Search for the cell housing the specified text and yield its (x, y) center coordinate. 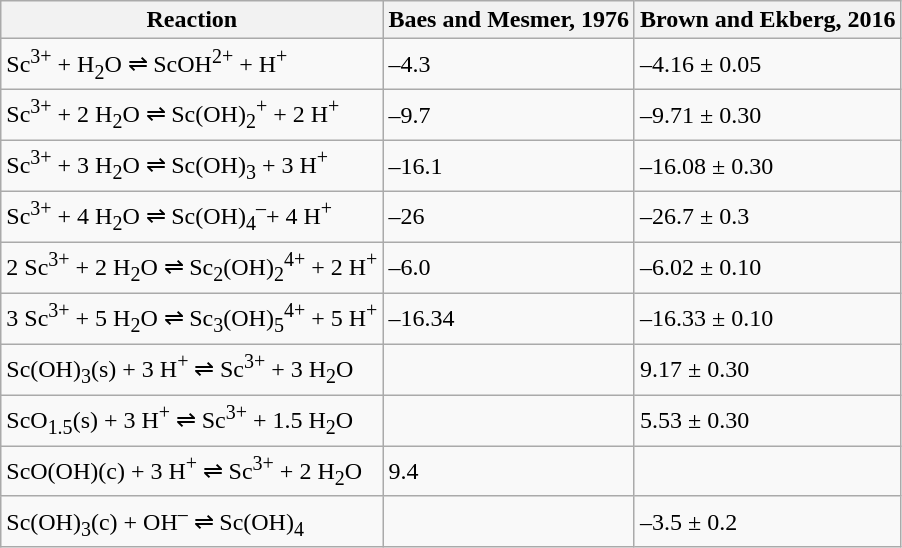
9.4 (509, 472)
–6.0 (509, 268)
–26 (509, 216)
Reaction (192, 20)
Sc(OH)3(c) + OH– ⇌ Sc(OH)4 (192, 522)
3 Sc3+ + 5 H2O ⇌ Sc3(OH)54+ + 5 H+ (192, 318)
–16.1 (509, 166)
ScO(OH)(c) + 3 H+ ⇌ Sc3+ + 2 H2O (192, 472)
9.17 ± 0.30 (768, 370)
Sc3+ + 3 H2O ⇌ Sc(OH)3 + 3 H+ (192, 166)
5.53 ± 0.30 (768, 420)
–6.02 ± 0.10 (768, 268)
–16.08 ± 0.30 (768, 166)
–16.33 ± 0.10 (768, 318)
–4.3 (509, 64)
Sc3+ + 4 H2O ⇌ Sc(OH)4–+ 4 H+ (192, 216)
–9.71 ± 0.30 (768, 116)
Baes and Mesmer, 1976 (509, 20)
ScO1.5(s) + 3 H+ ⇌ Sc3+ + 1.5 H2O (192, 420)
–26.7 ± 0.3 (768, 216)
–9.7 (509, 116)
–3.5 ± 0.2 (768, 522)
Sc3+ + 2 H2O ⇌ Sc(OH)2+ + 2 H+ (192, 116)
–16.34 (509, 318)
2 Sc3+ + 2 H2O ⇌ Sc2(OH)24+ + 2 H+ (192, 268)
–4.16 ± 0.05 (768, 64)
Brown and Ekberg, 2016 (768, 20)
Sc3+ + H2O ⇌ ScOH2+ + H+ (192, 64)
Sc(OH)3(s) + 3 H+ ⇌ Sc3+ + 3 H2O (192, 370)
